Extract the (x, y) coordinate from the center of the cell holding the provided text.  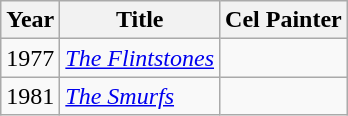
Title (140, 20)
Cel Painter (284, 20)
1981 (30, 96)
The Flintstones (140, 58)
1977 (30, 58)
The Smurfs (140, 96)
Year (30, 20)
